Pinpoint the cell where the given text exists, returning its (X, Y) midpoint coordinate. 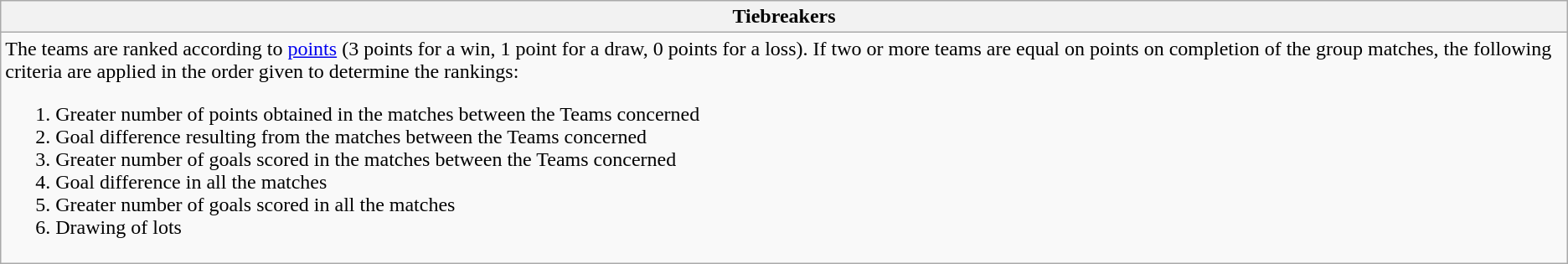
Tiebreakers (784, 17)
